Extract the [X, Y] coordinate from the center of the cell holding the provided text.  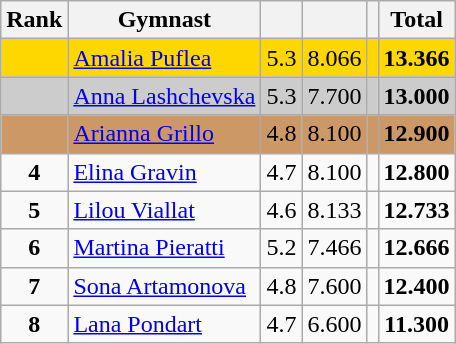
Gymnast [164, 20]
7.600 [334, 286]
7.466 [334, 248]
6.600 [334, 324]
8.133 [334, 210]
13.366 [416, 58]
5.2 [282, 248]
8.066 [334, 58]
Elina Gravin [164, 172]
12.666 [416, 248]
Sona Artamonova [164, 286]
4 [34, 172]
5 [34, 210]
12.733 [416, 210]
13.000 [416, 96]
Arianna Grillo [164, 134]
12.900 [416, 134]
Anna Lashchevska [164, 96]
6 [34, 248]
4.6 [282, 210]
8 [34, 324]
Martina Pieratti [164, 248]
Amalia Puflea [164, 58]
Total [416, 20]
Lilou Viallat [164, 210]
7 [34, 286]
Rank [34, 20]
Lana Pondart [164, 324]
11.300 [416, 324]
7.700 [334, 96]
12.800 [416, 172]
12.400 [416, 286]
